Capture the cell that displays the provided text and extract its [x, y] central coordinate. 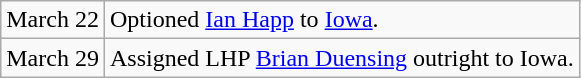
Optioned Ian Happ to Iowa. [342, 20]
Assigned LHP Brian Duensing outright to Iowa. [342, 58]
March 29 [53, 58]
March 22 [53, 20]
